Provide the (x, y) coordinate of the cell's center where the given text is located.  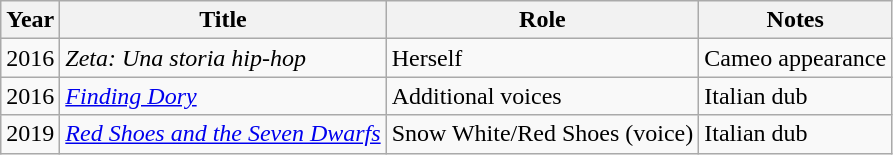
Notes (796, 20)
2019 (30, 134)
Snow White/Red Shoes (voice) (542, 134)
Additional voices (542, 96)
Finding Dory (223, 96)
Role (542, 20)
Red Shoes and the Seven Dwarfs (223, 134)
Herself (542, 58)
Zeta: Una storia hip-hop (223, 58)
Year (30, 20)
Cameo appearance (796, 58)
Title (223, 20)
